Return the (X, Y) coordinate for the center point of the cell that contains the specified text.  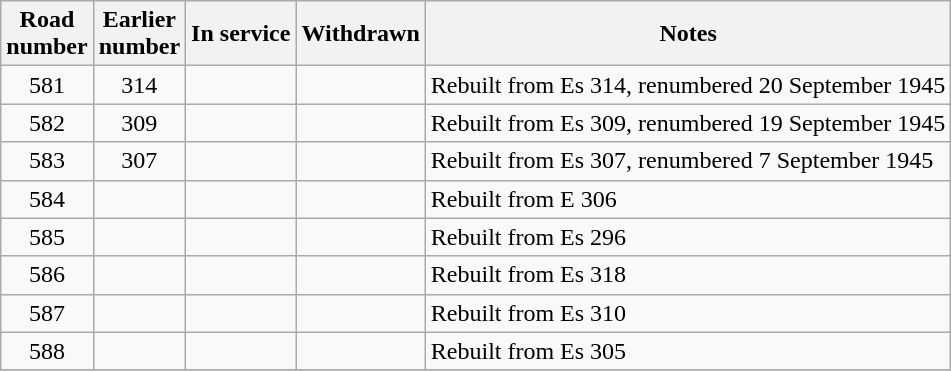
Rebuilt from Es 314, renumbered 20 September 1945 (688, 85)
581 (47, 85)
Rebuilt from Es 296 (688, 237)
587 (47, 313)
582 (47, 123)
588 (47, 351)
Rebuilt from Es 310 (688, 313)
307 (139, 161)
Rebuilt from Es 307, renumbered 7 September 1945 (688, 161)
586 (47, 275)
583 (47, 161)
In service (241, 34)
Rebuilt from E 306 (688, 199)
Withdrawn (360, 34)
584 (47, 199)
Rebuilt from Es 305 (688, 351)
Notes (688, 34)
585 (47, 237)
Earliernumber (139, 34)
314 (139, 85)
Roadnumber (47, 34)
Rebuilt from Es 318 (688, 275)
Rebuilt from Es 309, renumbered 19 September 1945 (688, 123)
309 (139, 123)
